Return (x, y) of the center of cell containing provided text 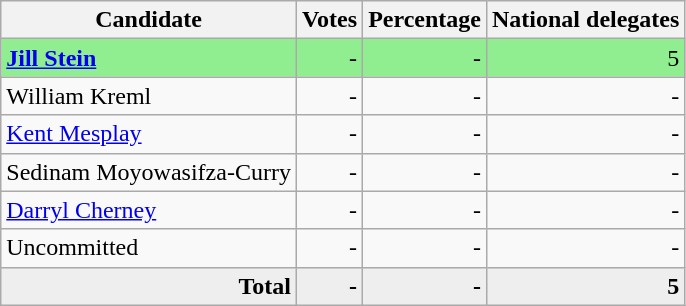
Jill Stein (149, 58)
Percentage (425, 20)
Total (149, 286)
Sedinam Moyowasifza-Curry (149, 172)
Votes (329, 20)
William Kreml (149, 96)
Uncommitted (149, 248)
National delegates (585, 20)
Darryl Cherney (149, 210)
Candidate (149, 20)
Kent Mesplay (149, 134)
